Pinpoint the cell where the given text exists, returning its (x, y) midpoint coordinate. 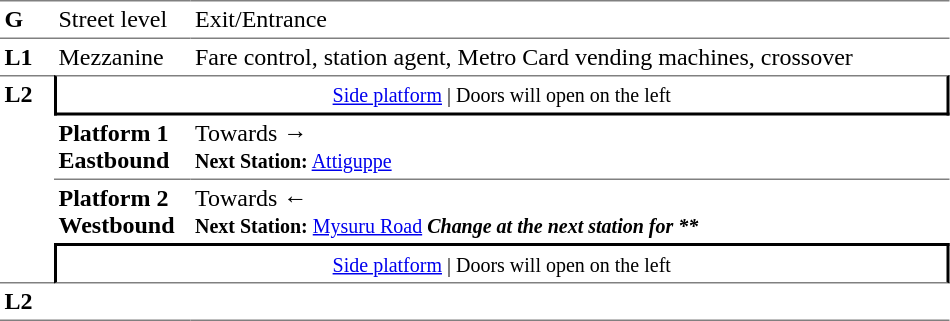
Street level (122, 20)
Towards ← Next Station: Mysuru Road Change at the next station for ** (570, 212)
Mezzanine (122, 57)
Platform 1Eastbound (122, 148)
Platform 2Westbound (122, 212)
Fare control, station agent, Metro Card vending machines, crossover (570, 57)
G (27, 20)
L1 (27, 57)
Exit/Entrance (570, 20)
L2 (27, 179)
Towards → Next Station: Attiguppe (570, 148)
